Locate the cell with the specified text and output its (x, y) center coordinate. 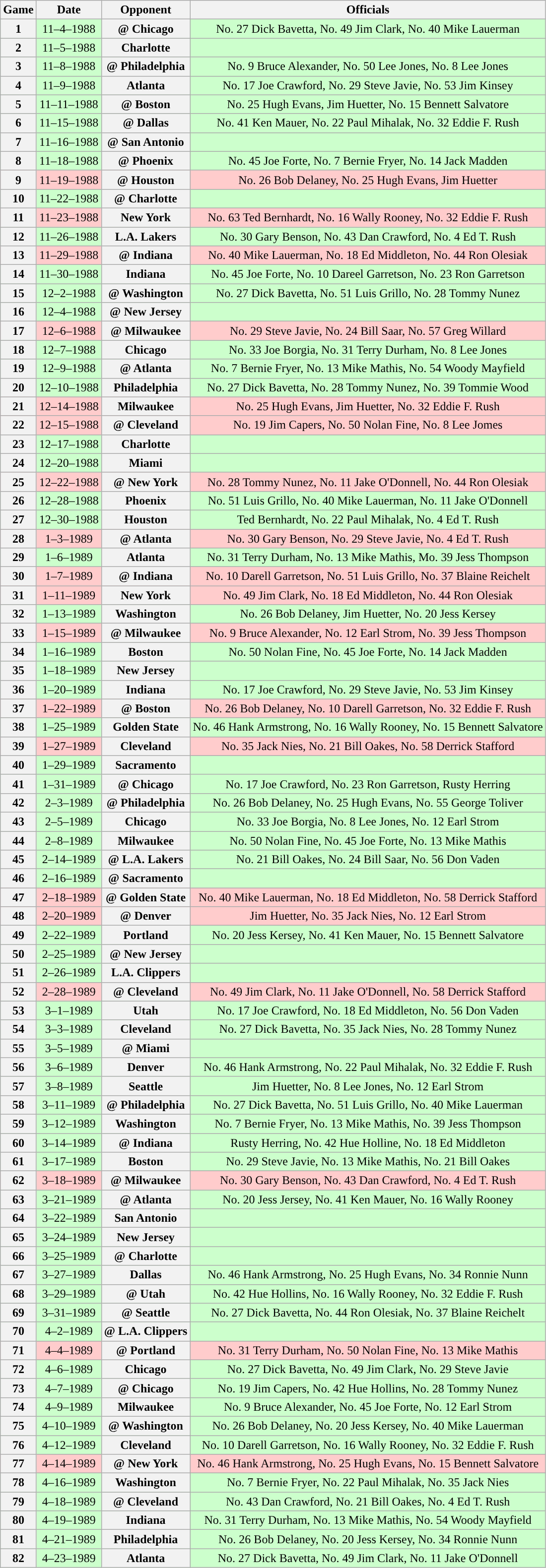
82 (18, 1558)
3 (18, 66)
4 (18, 85)
5 (18, 104)
Dallas (146, 1275)
66 (18, 1256)
8 (18, 161)
No. 42 Hue Hollins, No. 16 Wally Rooney, No. 32 Eddie F. Rush (368, 1294)
No. 49 Jim Clark, No. 11 Jake O'Donnell, No. 58 Derrick Stafford (368, 992)
23 (18, 444)
2–25–1989 (68, 954)
No. 63 Ted Bernhardt, No. 16 Wally Rooney, No. 32 Eddie F. Rush (368, 217)
47 (18, 897)
81 (18, 1539)
16 (18, 312)
2–22–1989 (68, 935)
78 (18, 1483)
80 (18, 1520)
@ Utah (146, 1294)
@ L.A. Lakers (146, 860)
Ted Bernhardt, No. 22 Paul Mihalak, No. 4 Ed T. Rush (368, 519)
11–29–1988 (68, 255)
No. 26 Bob Delaney, No. 25 Hugh Evans, No. 55 George Toliver (368, 803)
No. 27 Dick Bavetta, No. 44 Ron Olesiak, No. 37 Blaine Reichelt (368, 1313)
No. 26 Bob Delaney, No. 20 Jess Kersey, No. 40 Mike Lauerman (368, 1426)
3–12–1989 (68, 1124)
73 (18, 1388)
No. 33 Joe Borgia, No. 31 Terry Durham, No. 8 Lee Jones (368, 350)
11 (18, 217)
3–18–1989 (68, 1181)
No. 30 Gary Benson, No. 29 Steve Javie, No. 4 Ed T. Rush (368, 538)
50 (18, 954)
No. 17 Joe Crawford, No. 18 Ed Middleton, No. 56 Don Vaden (368, 1010)
11–18–1988 (68, 161)
7 (18, 142)
58 (18, 1105)
25 (18, 482)
Opponent (146, 10)
3–27–1989 (68, 1275)
@ Miami (146, 1048)
No. 26 Bob Delaney, No. 20 Jess Kersey, No. 34 Ronnie Nunn (368, 1539)
No. 27 Dick Bavetta, No. 49 Jim Clark, No. 29 Steve Javie (368, 1369)
55 (18, 1048)
No. 40 Mike Lauerman, No. 18 Ed Middleton, No. 44 Ron Olesiak (368, 255)
4–18–1989 (68, 1502)
Rusty Herring, No. 42 Hue Holline, No. 18 Ed Middleton (368, 1142)
14 (18, 274)
2–3–1989 (68, 803)
11–19–1988 (68, 180)
57 (18, 1086)
27 (18, 519)
4–19–1989 (68, 1520)
34 (18, 652)
1–22–1989 (68, 708)
70 (18, 1331)
3–3–1989 (68, 1029)
29 (18, 558)
31 (18, 595)
@ Portland (146, 1350)
3–21–1989 (68, 1199)
No. 10 Darell Garretson, No. 16 Wally Rooney, No. 32 Eddie F. Rush (368, 1445)
49 (18, 935)
No. 26 Bob Delaney, No. 25 Hugh Evans, Jim Huetter (368, 180)
4–16–1989 (68, 1483)
12–17–1988 (68, 444)
L.A. Clippers (146, 973)
12–4–1988 (68, 312)
No. 46 Hank Armstrong, No. 25 Hugh Evans, No. 15 Bennett Salvatore (368, 1464)
12–9–1988 (68, 369)
No. 50 Nolan Fine, No. 45 Joe Forte, No. 14 Jack Madden (368, 652)
3–1–1989 (68, 1010)
3–8–1989 (68, 1086)
No. 25 Hugh Evans, Jim Huetter, No. 32 Eddie F. Rush (368, 406)
24 (18, 463)
@ Phoenix (146, 161)
4–21–1989 (68, 1539)
Denver (146, 1067)
No. 9 Bruce Alexander, No. 12 Earl Strom, No. 39 Jess Thompson (368, 633)
No. 40 Mike Lauerman, No. 18 Ed Middleton, No. 58 Derrick Stafford (368, 897)
3–29–1989 (68, 1294)
36 (18, 690)
52 (18, 992)
No. 7 Bernie Fryer, No. 13 Mike Mathis, No. 54 Woody Mayfield (368, 369)
@ Golden State (146, 897)
67 (18, 1275)
No. 28 Tommy Nunez, No. 11 Jake O'Donnell, No. 44 Ron Olesiak (368, 482)
10 (18, 198)
40 (18, 765)
4–23–1989 (68, 1558)
11–15–1988 (68, 123)
12–15–1988 (68, 425)
No. 26 Bob Delaney, Jim Huetter, No. 20 Jess Kersey (368, 614)
12–14–1988 (68, 406)
19 (18, 369)
4–14–1989 (68, 1464)
Game (18, 10)
11–4–1988 (68, 29)
No. 20 Jess Jersey, No. 41 Ken Mauer, No. 16 Wally Rooney (368, 1199)
15 (18, 293)
42 (18, 803)
1–16–1989 (68, 652)
11–11–1988 (68, 104)
@ Dallas (146, 123)
Officials (368, 10)
71 (18, 1350)
4–9–1989 (68, 1407)
61 (18, 1162)
No. 25 Hugh Evans, Jim Huetter, No. 15 Bennett Salvatore (368, 104)
26 (18, 501)
48 (18, 916)
64 (18, 1218)
1–31–1989 (68, 784)
No. 43 Dan Crawford, No. 21 Bill Oakes, No. 4 Ed T. Rush (368, 1502)
12–6–1988 (68, 331)
62 (18, 1181)
65 (18, 1237)
No. 41 Ken Mauer, No. 22 Paul Mihalak, No. 32 Eddie F. Rush (368, 123)
1–7–1989 (68, 576)
11–5–1988 (68, 48)
11–30–1988 (68, 274)
4–7–1989 (68, 1388)
@ Houston (146, 180)
No. 19 Jim Capers, No. 42 Hue Hollins, No. 28 Tommy Nunez (368, 1388)
@ Denver (146, 916)
3–31–1989 (68, 1313)
L.A. Lakers (146, 237)
No. 27 Dick Bavetta, No. 49 Jim Clark, No. 40 Mike Lauerman (368, 29)
No. 17 Joe Crawford, No. 23 Ron Garretson, Rusty Herring (368, 784)
11–22–1988 (68, 198)
12–22–1988 (68, 482)
38 (18, 727)
11–9–1988 (68, 85)
37 (18, 708)
No. 29 Steve Javie, No. 24 Bill Saar, No. 57 Greg Willard (368, 331)
18 (18, 350)
63 (18, 1199)
21 (18, 406)
76 (18, 1445)
3–24–1989 (68, 1237)
1–25–1989 (68, 727)
3–17–1989 (68, 1162)
68 (18, 1294)
No. 7 Bernie Fryer, No. 13 Mike Mathis, No. 39 Jess Thompson (368, 1124)
30 (18, 576)
39 (18, 746)
@ L.A. Clippers (146, 1331)
11–8–1988 (68, 66)
74 (18, 1407)
35 (18, 671)
3–14–1989 (68, 1142)
1–29–1989 (68, 765)
12–7–1988 (68, 350)
No. 20 Jess Kersey, No. 41 Ken Mauer, No. 15 Bennett Salvatore (368, 935)
No. 31 Terry Durham, No. 13 Mike Mathis, No. 54 Woody Mayfield (368, 1520)
Sacramento (146, 765)
1–20–1989 (68, 690)
No. 10 Darell Garretson, No. 51 Luis Grillo, No. 37 Blaine Reichelt (368, 576)
No. 9 Bruce Alexander, No. 45 Joe Forte, No. 12 Earl Strom (368, 1407)
1–15–1989 (68, 633)
3–11–1989 (68, 1105)
11–26–1988 (68, 237)
2–5–1989 (68, 821)
No. 19 Jim Capers, No. 50 Nolan Fine, No. 8 Lee Jomes (368, 425)
No. 46 Hank Armstrong, No. 16 Wally Rooney, No. 15 Bennett Salvatore (368, 727)
@ Seattle (146, 1313)
Houston (146, 519)
No. 35 Jack Nies, No. 21 Bill Oakes, No. 58 Derrick Stafford (368, 746)
9 (18, 180)
6 (18, 123)
1–3–1989 (68, 538)
@ Sacramento (146, 878)
22 (18, 425)
1 (18, 29)
No. 31 Terry Durham, No. 13 Mike Mathis, Mo. 39 Jess Thompson (368, 558)
No. 46 Hank Armstrong, No. 22 Paul Mihalak, No. 32 Eddie F. Rush (368, 1067)
41 (18, 784)
3–5–1989 (68, 1048)
Jim Huetter, No. 8 Lee Jones, No. 12 Earl Strom (368, 1086)
17 (18, 331)
13 (18, 255)
Golden State (146, 727)
2–20–1989 (68, 916)
56 (18, 1067)
No. 27 Dick Bavetta, No. 51 Luis Grillo, No. 40 Mike Lauerman (368, 1105)
Date (68, 10)
12 (18, 237)
11–16–1988 (68, 142)
Portland (146, 935)
No. 27 Dick Bavetta, No. 49 Jim Clark, No. 11 Jake O'Donnell (368, 1558)
No. 46 Hank Armstrong, No. 25 Hugh Evans, No. 34 Ronnie Nunn (368, 1275)
No. 45 Joe Forte, No. 10 Dareel Garretson, No. 23 Ron Garretson (368, 274)
No. 26 Bob Delaney, No. 10 Darell Garretson, No. 32 Eddie F. Rush (368, 708)
No. 27 Dick Bavetta, No. 51 Luis Grillo, No. 28 Tommy Nunez (368, 293)
1–27–1989 (68, 746)
4–6–1989 (68, 1369)
Utah (146, 1010)
3–25–1989 (68, 1256)
79 (18, 1502)
3–22–1989 (68, 1218)
4–2–1989 (68, 1331)
4–4–1989 (68, 1350)
12–28–1988 (68, 501)
53 (18, 1010)
72 (18, 1369)
2–18–1989 (68, 897)
Miami (146, 463)
No. 9 Bruce Alexander, No. 50 Lee Jones, No. 8 Lee Jones (368, 66)
No. 27 Dick Bavetta, No. 35 Jack Nies, No. 28 Tommy Nunez (368, 1029)
69 (18, 1313)
No. 27 Dick Bavetta, No. 28 Tommy Nunez, No. 39 Tommie Wood (368, 387)
No. 31 Terry Durham, No. 50 Nolan Fine, No. 13 Mike Mathis (368, 1350)
4–10–1989 (68, 1426)
51 (18, 973)
No. 45 Joe Forte, No. 7 Bernie Fryer, No. 14 Jack Madden (368, 161)
3–6–1989 (68, 1067)
28 (18, 538)
2–26–1989 (68, 973)
60 (18, 1142)
77 (18, 1464)
No. 21 Bill Oakes, No. 24 Bill Saar, No. 56 Don Vaden (368, 860)
44 (18, 841)
46 (18, 878)
1–6–1989 (68, 558)
No. 7 Bernie Fryer, No. 22 Paul Mihalak, No. 35 Jack Nies (368, 1483)
No. 51 Luis Grillo, No. 40 Mike Lauerman, No. 11 Jake O'Donnell (368, 501)
2 (18, 48)
75 (18, 1426)
@ San Antonio (146, 142)
No. 29 Steve Javie, No. 13 Mike Mathis, No. 21 Bill Oakes (368, 1162)
No. 49 Jim Clark, No. 18 Ed Middleton, No. 44 Ron Olesiak (368, 595)
2–28–1989 (68, 992)
12–2–1988 (68, 293)
20 (18, 387)
San Antonio (146, 1218)
43 (18, 821)
54 (18, 1029)
2–16–1989 (68, 878)
32 (18, 614)
1–13–1989 (68, 614)
45 (18, 860)
33 (18, 633)
12–10–1988 (68, 387)
No. 50 Nolan Fine, No. 45 Joe Forte, No. 13 Mike Mathis (368, 841)
1–18–1989 (68, 671)
2–8–1989 (68, 841)
2–14–1989 (68, 860)
Seattle (146, 1086)
1–11–1989 (68, 595)
4–12–1989 (68, 1445)
12–30–1988 (68, 519)
Jim Huetter, No. 35 Jack Nies, No. 12 Earl Strom (368, 916)
Phoenix (146, 501)
59 (18, 1124)
No. 33 Joe Borgia, No. 8 Lee Jones, No. 12 Earl Strom (368, 821)
11–23–1988 (68, 217)
12–20–1988 (68, 463)
